Locate the cell with the specified text and output its [x, y] center coordinate. 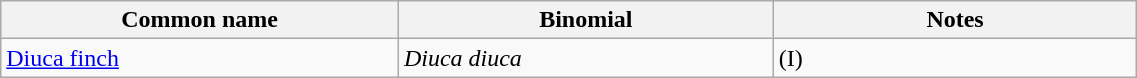
Notes [955, 20]
Diuca diuca [586, 58]
Common name [200, 20]
(I) [955, 58]
Diuca finch [200, 58]
Binomial [586, 20]
